Determine the [x, y] coordinate at the center of the cell enclosing the given text.  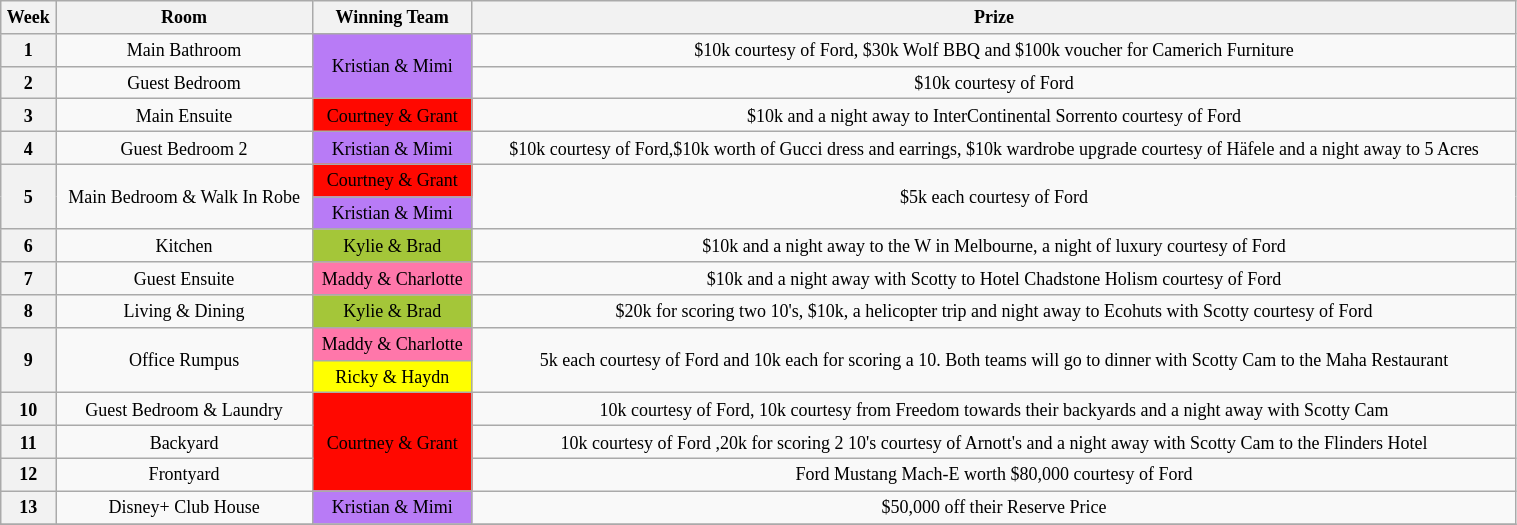
Main Bedroom & Walk In Robe [184, 196]
5k each courtesy of Ford and 10k each for scoring a 10. Both teams will go to dinner with Scotty Cam to the Maha Restaurant [994, 360]
2 [28, 82]
$10k and a night away with Scotty to Hotel Chadstone Holism courtesy of Ford [994, 278]
Guest Bedroom & Laundry [184, 410]
$10k courtesy of Ford, $30k Wolf BBQ and $100k voucher for Camerich Furniture [994, 50]
Backyard [184, 442]
Guest Bedroom [184, 82]
Ford Mustang Mach-E worth $80,000 courtesy of Ford [994, 474]
Room [184, 18]
7 [28, 278]
Frontyard [184, 474]
$10k and a night away to the W in Melbourne, a night of luxury courtesy of Ford [994, 246]
Ricky & Haydn [392, 376]
13 [28, 508]
4 [28, 148]
6 [28, 246]
10k courtesy of Ford ,20k for scoring 2 10's courtesy of Arnott's and a night away with Scotty Cam to the Flinders Hotel [994, 442]
Living & Dining [184, 312]
10k courtesy of Ford, 10k courtesy from Freedom towards their backyards and a night away with Scotty Cam [994, 410]
Kitchen [184, 246]
3 [28, 116]
$10k courtesy of Ford [994, 82]
8 [28, 312]
$10k courtesy of Ford,$10k worth of Gucci dress and earrings, $10k wardrobe upgrade courtesy of Häfele and a night away to 5 Acres [994, 148]
1 [28, 50]
Week [28, 18]
10 [28, 410]
Guest Bedroom 2 [184, 148]
Office Rumpus [184, 360]
$10k and a night away to InterContinental Sorrento courtesy of Ford [994, 116]
$5k each courtesy of Ford [994, 196]
12 [28, 474]
Prize [994, 18]
Main Bathroom [184, 50]
$50,000 off their Reserve Price [994, 508]
Main Ensuite [184, 116]
5 [28, 196]
Guest Ensuite [184, 278]
11 [28, 442]
9 [28, 360]
Winning Team [392, 18]
$20k for scoring two 10's, $10k, a helicopter trip and night away to Ecohuts with Scotty courtesy of Ford [994, 312]
Disney+ Club House [184, 508]
